Locate the cell with the specified text and output its [x, y] center coordinate. 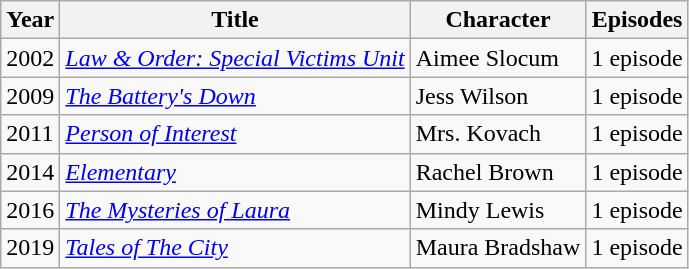
Mrs. Kovach [498, 134]
2014 [30, 172]
Aimee Slocum [498, 58]
Elementary [235, 172]
Tales of The City [235, 248]
The Battery's Down [235, 96]
Year [30, 20]
2002 [30, 58]
Character [498, 20]
2016 [30, 210]
Jess Wilson [498, 96]
Law & Order: Special Victims Unit [235, 58]
Mindy Lewis [498, 210]
2011 [30, 134]
2009 [30, 96]
Rachel Brown [498, 172]
Maura Bradshaw [498, 248]
Title [235, 20]
Episodes [637, 20]
The Mysteries of Laura [235, 210]
Person of Interest [235, 134]
2019 [30, 248]
